Provide the (x, y) coordinate of the cell's center where the given text is located.  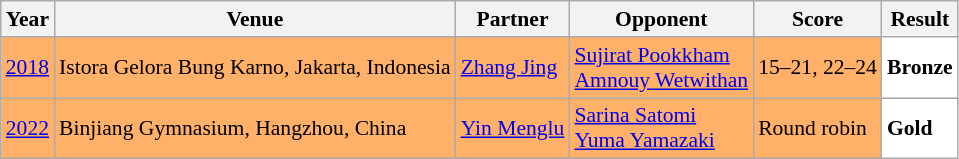
Venue (255, 19)
15–21, 22–24 (818, 68)
Score (818, 19)
Zhang Jing (513, 68)
2018 (28, 68)
Sarina Satomi Yuma Yamazaki (661, 128)
Round robin (818, 128)
Year (28, 19)
Bronze (920, 68)
Istora Gelora Bung Karno, Jakarta, Indonesia (255, 68)
Opponent (661, 19)
Partner (513, 19)
Binjiang Gymnasium, Hangzhou, China (255, 128)
Gold (920, 128)
2022 (28, 128)
Result (920, 19)
Sujirat Pookkham Amnouy Wetwithan (661, 68)
Yin Menglu (513, 128)
